Find where the given text appears and provide that cell's center as [X, Y] coordinate. 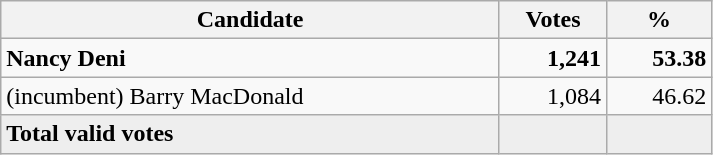
Votes [552, 20]
(incumbent) Barry MacDonald [250, 96]
1,084 [552, 96]
Nancy Deni [250, 58]
Candidate [250, 20]
% [658, 20]
46.62 [658, 96]
53.38 [658, 58]
Total valid votes [250, 134]
1,241 [552, 58]
